Scan for the cell matching the given text and deliver its [X, Y] coordinate at center. 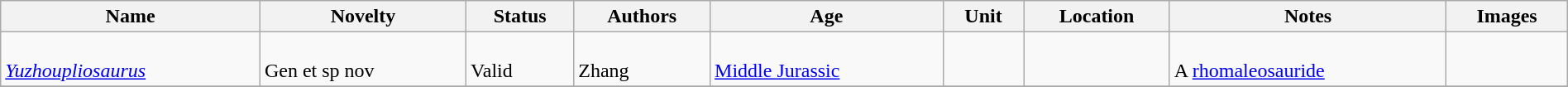
Location [1097, 17]
Yuzhoupliosaurus [131, 60]
Zhang [642, 60]
Middle Jurassic [827, 60]
Gen et sp nov [362, 60]
Valid [520, 60]
Notes [1308, 17]
Age [827, 17]
Name [131, 17]
Authors [642, 17]
A rhomaleosauride [1308, 60]
Status [520, 17]
Novelty [362, 17]
Images [1507, 17]
Unit [983, 17]
